Return the (x, y) coordinate for the center point of the cell that contains the specified text.  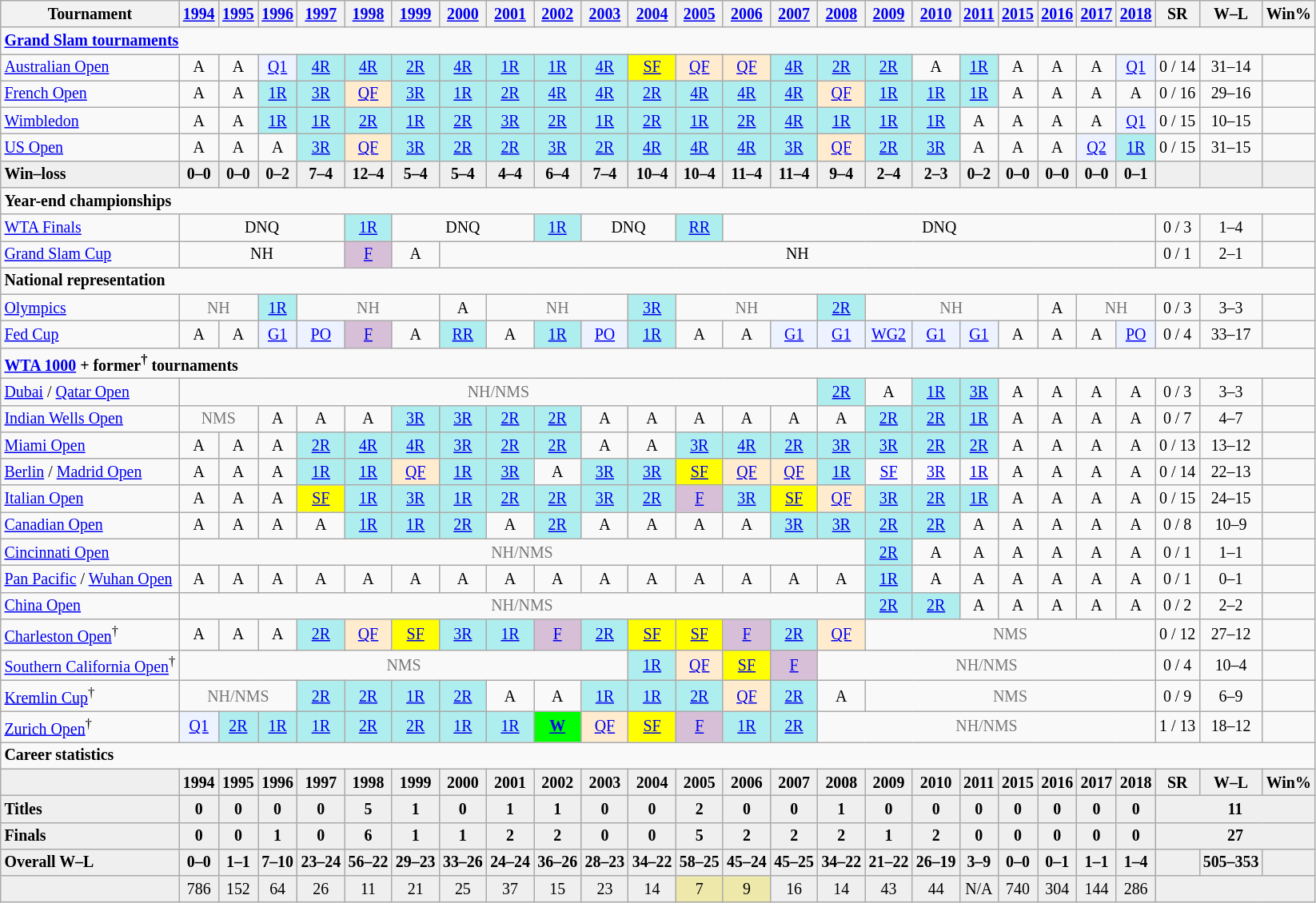
0 / 7 (1177, 419)
Dubai / Qatar Open (90, 392)
10–9 (1231, 526)
4–7 (1231, 419)
0 / 9 (1177, 697)
26 (321, 889)
Charleston Open† (90, 634)
Finals (90, 836)
Zurich Open† (90, 727)
4–4 (510, 174)
National representation (658, 281)
Indian Wells Open (90, 419)
45–25 (795, 863)
26–19 (935, 863)
31–15 (1231, 147)
29–16 (1231, 94)
29–23 (416, 863)
Win–loss (90, 174)
27–12 (1231, 634)
28–23 (604, 863)
7–10 (277, 863)
WG2 (889, 334)
6–9 (1231, 697)
13–12 (1231, 446)
33–17 (1231, 334)
24–15 (1231, 499)
0 / 2 (1177, 606)
24–24 (510, 863)
WTA 1000 + former† tournaments (658, 364)
21 (416, 889)
Grand Slam Cup (90, 254)
French Open (90, 94)
304 (1057, 889)
22–13 (1231, 471)
740 (1017, 889)
Cincinnati Open (90, 553)
36–26 (558, 863)
58–25 (699, 863)
286 (1135, 889)
15 (558, 889)
43 (889, 889)
9 (747, 889)
WTA Finals (90, 227)
Canadian Open (90, 526)
3–9 (979, 863)
Berlin / Madrid Open (90, 471)
China Open (90, 606)
US Open (90, 147)
Tournament (90, 14)
Career statistics (658, 756)
Australian Open (90, 67)
N/A (979, 889)
Italian Open (90, 499)
6–4 (558, 174)
144 (1097, 889)
64 (277, 889)
37 (510, 889)
Olympics (90, 308)
7 (699, 889)
25 (462, 889)
45–24 (747, 863)
6 (368, 836)
23–24 (321, 863)
Kremlin Cup† (90, 697)
Southern California Open† (90, 665)
Pan Pacific / Wuhan Open (90, 579)
21–22 (889, 863)
56–22 (368, 863)
44 (935, 889)
2–1 (1231, 254)
33–26 (462, 863)
0 / 16 (1177, 94)
152 (238, 889)
27 (1234, 836)
Overall W–L (90, 863)
W (558, 727)
18–12 (1231, 727)
Wimbledon (90, 121)
10–15 (1231, 121)
2–4 (889, 174)
1 / 13 (1177, 727)
Titles (90, 809)
Q2 (1097, 147)
2–3 (935, 174)
0 / 13 (1177, 446)
0 / 8 (1177, 526)
Miami Open (90, 446)
2–2 (1231, 606)
Grand Slam tournaments (658, 40)
9–4 (841, 174)
Year-end championships (658, 201)
0 / 12 (1177, 634)
505–353 (1231, 863)
786 (198, 889)
12–4 (368, 174)
16 (795, 889)
31–14 (1231, 67)
Fed Cup (90, 334)
23 (604, 889)
